Provide the (x, y) coordinate of the cell's center where the given text is located.  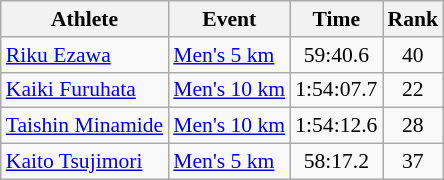
Riku Ezawa (85, 55)
40 (412, 55)
Kaiki Furuhata (85, 90)
Kaito Tsujimori (85, 162)
Taishin Minamide (85, 126)
Time (336, 19)
37 (412, 162)
28 (412, 126)
1:54:07.7 (336, 90)
Event (229, 19)
1:54:12.6 (336, 126)
Athlete (85, 19)
58:17.2 (336, 162)
22 (412, 90)
Rank (412, 19)
59:40.6 (336, 55)
